Return [x, y] of the center of cell containing provided text 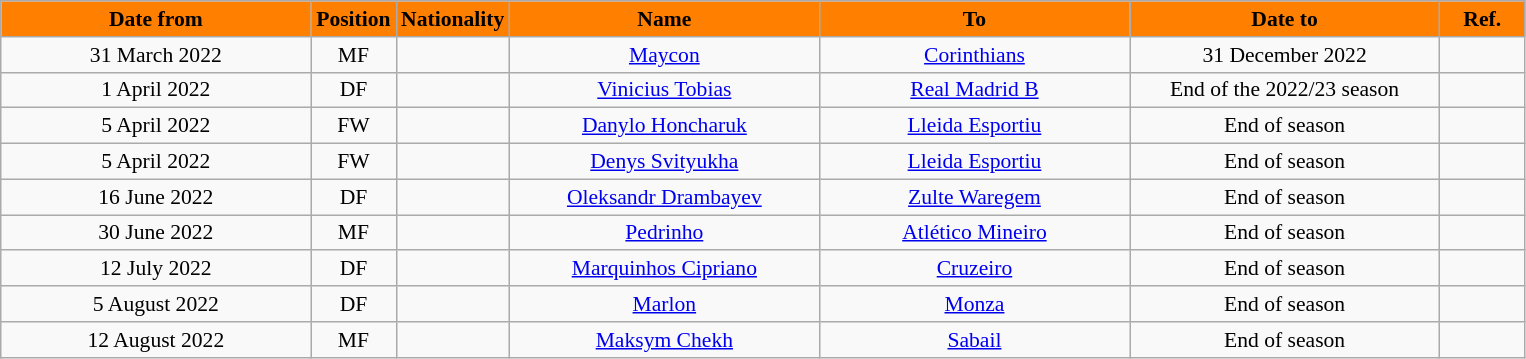
Cruzeiro [974, 269]
Atlético Mineiro [974, 233]
Date from [156, 19]
Danylo Honcharuk [664, 126]
Ref. [1482, 19]
End of the 2022/23 season [1285, 90]
Monza [974, 304]
Zulte Waregem [974, 197]
Real Madrid B [974, 90]
1 April 2022 [156, 90]
Pedrinho [664, 233]
Oleksandr Drambayev [664, 197]
Corinthians [974, 55]
Maksym Chekh [664, 340]
12 August 2022 [156, 340]
31 March 2022 [156, 55]
12 July 2022 [156, 269]
Sabail [974, 340]
16 June 2022 [156, 197]
To [974, 19]
Nationality [452, 19]
Position [354, 19]
Denys Svityukha [664, 162]
Name [664, 19]
5 August 2022 [156, 304]
30 June 2022 [156, 233]
Vinicius Tobias [664, 90]
Date to [1285, 19]
31 December 2022 [1285, 55]
Marquinhos Cipriano [664, 269]
Maycon [664, 55]
Marlon [664, 304]
